Identify which cell holds the provided text, then report its (x, y) central coordinate. 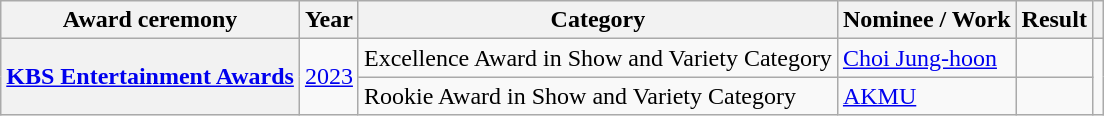
Excellence Award in Show and Variety Category (598, 58)
AKMU (926, 96)
Year (328, 20)
Award ceremony (150, 20)
Rookie Award in Show and Variety Category (598, 96)
Result (1054, 20)
Category (598, 20)
Nominee / Work (926, 20)
2023 (328, 77)
Choi Jung-hoon (926, 58)
KBS Entertainment Awards (150, 77)
